From the cell containing the given text, extract its center point as (x, y) coordinate. 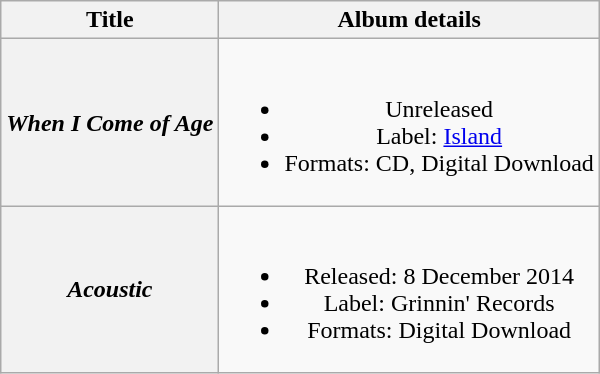
UnreleasedLabel: IslandFormats: CD, Digital Download (409, 122)
Released: 8 December 2014Label: Grinnin' RecordsFormats: Digital Download (409, 290)
Title (110, 20)
Acoustic (110, 290)
When I Come of Age (110, 122)
Album details (409, 20)
